Detect which cell encompasses the target text, then output its (X, Y) center coordinate. 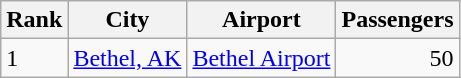
Airport (262, 20)
1 (34, 58)
Passengers (398, 20)
Bethel, AK (128, 58)
City (128, 20)
Rank (34, 20)
50 (398, 58)
Bethel Airport (262, 58)
